Find where the given text appears and provide that cell's center as [x, y] coordinate. 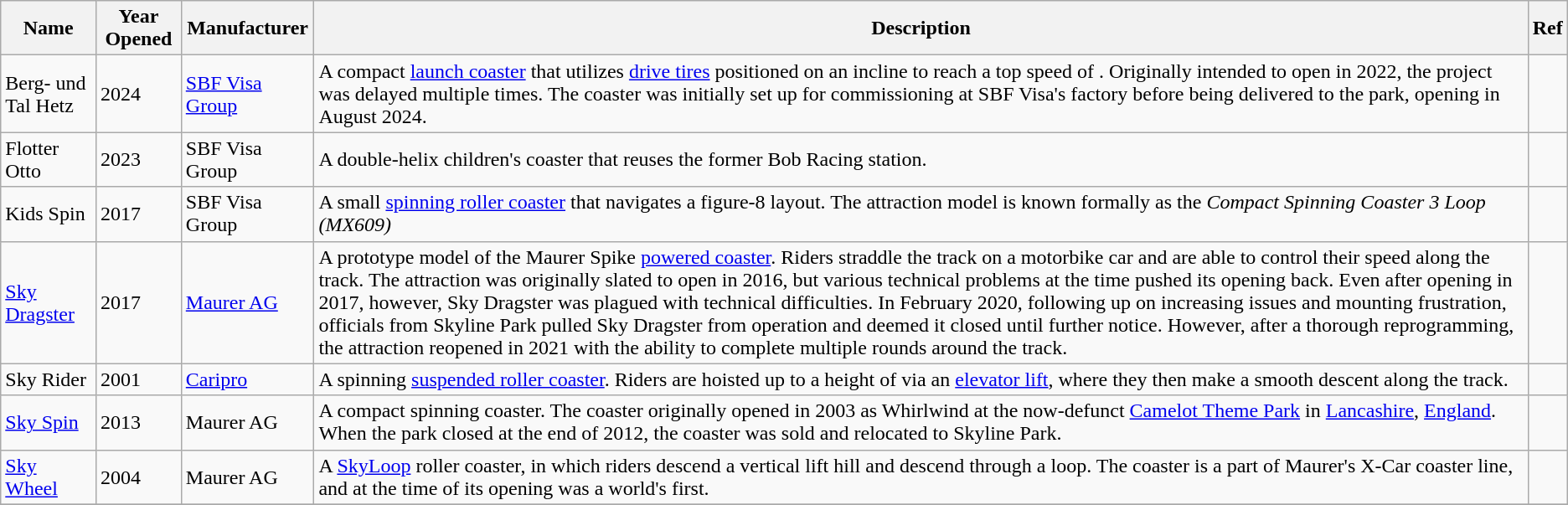
Sky Wheel [49, 477]
Sky Spin [49, 422]
Sky Dragster [49, 302]
A double-helix children's coaster that reuses the former Bob Racing station. [921, 159]
Caripro [248, 379]
2013 [139, 422]
Sky Rider [49, 379]
Name [49, 28]
2023 [139, 159]
Flotter Otto [49, 159]
2001 [139, 379]
Ref [1548, 28]
2024 [139, 94]
Berg- und Tal Hetz [49, 94]
Manufacturer [248, 28]
Kids Spin [49, 214]
2004 [139, 477]
Description [921, 28]
Year Opened [139, 28]
